Locate the cell with the specified text and output its (X, Y) center coordinate. 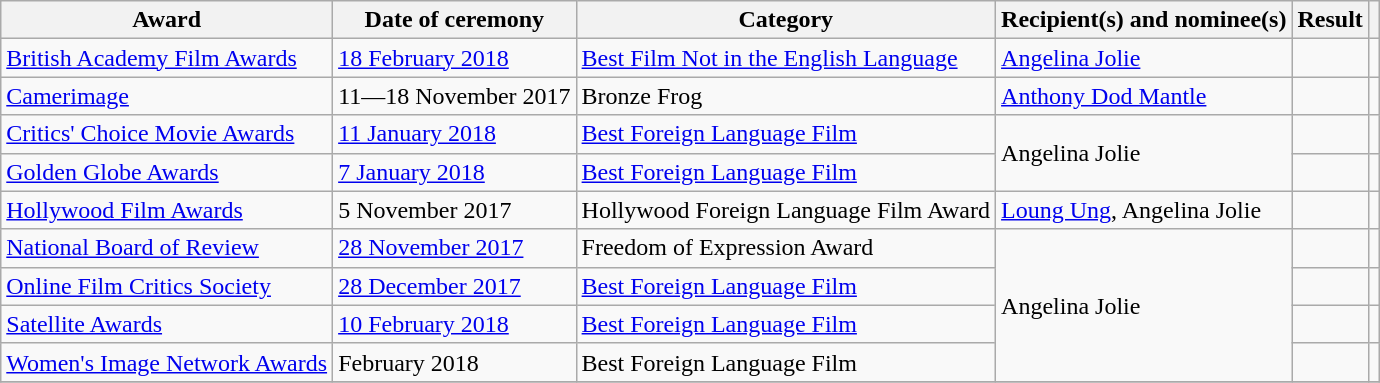
Award (167, 20)
Category (786, 20)
Best Film Not in the English Language (786, 58)
7 January 2018 (454, 172)
5 November 2017 (454, 210)
11 January 2018 (454, 134)
10 February 2018 (454, 324)
Date of ceremony (454, 20)
28 December 2017 (454, 286)
Anthony Dod Mantle (1144, 96)
Hollywood Foreign Language Film Award (786, 210)
National Board of Review (167, 248)
Result (1330, 20)
Loung Ung, Angelina Jolie (1144, 210)
Golden Globe Awards (167, 172)
British Academy Film Awards (167, 58)
Women's Image Network Awards (167, 362)
Recipient(s) and nominee(s) (1144, 20)
Hollywood Film Awards (167, 210)
18 February 2018 (454, 58)
February 2018 (454, 362)
28 November 2017 (454, 248)
Online Film Critics Society (167, 286)
Satellite Awards (167, 324)
Freedom of Expression Award (786, 248)
Bronze Frog (786, 96)
11—18 November 2017 (454, 96)
Camerimage (167, 96)
Critics' Choice Movie Awards (167, 134)
